Find where the given text appears and provide that cell's center as [X, Y] coordinate. 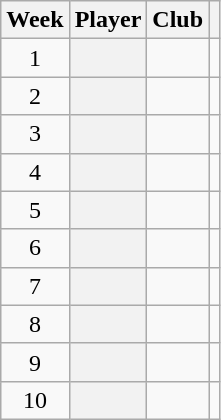
Club [178, 20]
8 [35, 324]
4 [35, 172]
3 [35, 134]
9 [35, 362]
10 [35, 400]
6 [35, 248]
5 [35, 210]
7 [35, 286]
2 [35, 96]
Week [35, 20]
1 [35, 58]
Player [108, 20]
